Return [x, y] of the center of cell containing provided text 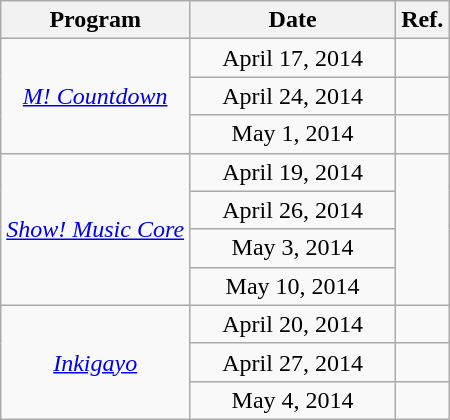
April 24, 2014 [293, 96]
April 26, 2014 [293, 210]
May 10, 2014 [293, 286]
Show! Music Core [96, 229]
April 19, 2014 [293, 172]
May 1, 2014 [293, 134]
May 3, 2014 [293, 248]
April 20, 2014 [293, 324]
May 4, 2014 [293, 400]
Ref. [422, 20]
Date [293, 20]
Program [96, 20]
April 27, 2014 [293, 362]
Inkigayo [96, 362]
M! Countdown [96, 96]
April 17, 2014 [293, 58]
